Identify which cell holds the provided text, then report its [x, y] central coordinate. 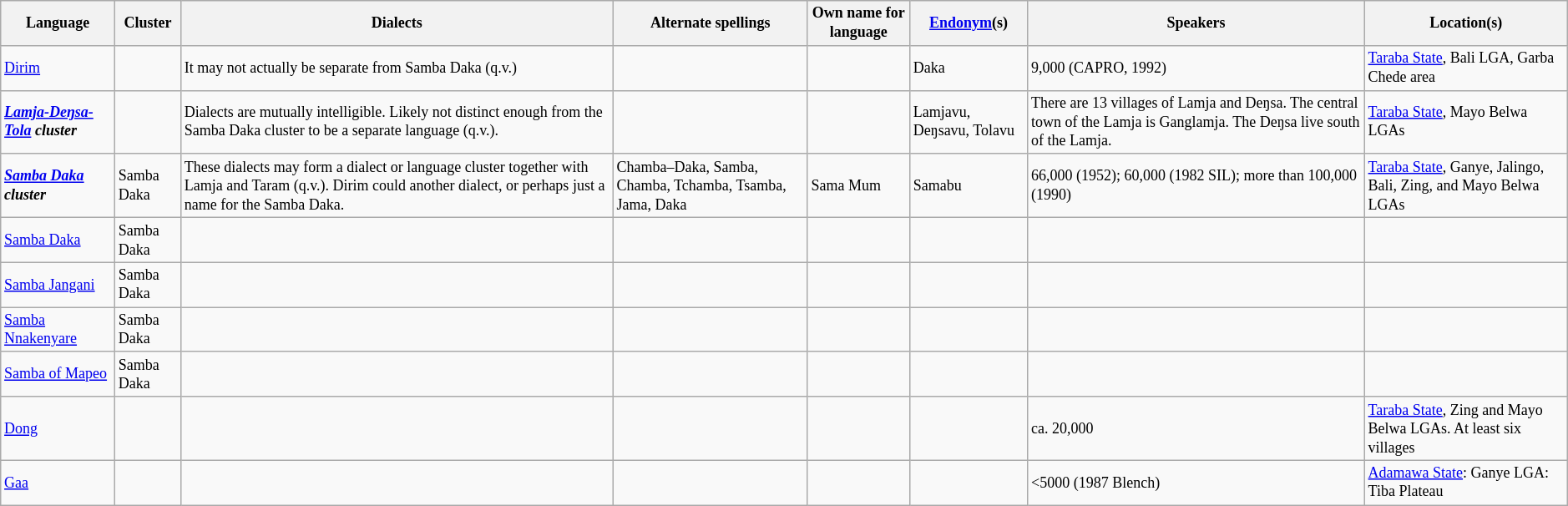
Adamawa State: Ganye LGA: Tiba Plateau [1466, 483]
9,000 (CAPRO, 1992) [1196, 68]
Samba Daka cluster [58, 185]
Samba Jangani [58, 285]
Samba of Mapeo [58, 374]
Speakers [1196, 23]
Sama Mum [858, 185]
Taraba State, Mayo Belwa LGAs [1466, 122]
Cluster [149, 23]
<5000 (1987 Blench) [1196, 483]
Dong [58, 428]
Samabu [969, 185]
There are 13 villages of Lamja and Deŋsa. The central town of the Lamja is Ganglamja. The Deŋsa live south of the Lamja. [1196, 122]
Daka [969, 68]
Samba Nnakenyare [58, 330]
Dialects are mutually intelligible. Likely not distinct enough from the Samba Daka cluster to be a separate language (q.v.). [397, 122]
Dialects [397, 23]
Endonym(s) [969, 23]
Chamba–Daka, Samba, Chamba, Tchamba, Tsamba, Jama, Daka [710, 185]
Lamjavu, Deŋsavu, Tolavu [969, 122]
Alternate spellings [710, 23]
66,000 (1952); 60,000 (1982 SIL); more than 100,000 (1990) [1196, 185]
Taraba State, Ganye, Jalingo, Bali, Zing, and Mayo Belwa LGAs [1466, 185]
ca. 20,000 [1196, 428]
It may not actually be separate from Samba Daka (q.v.) [397, 68]
Taraba State, Zing and Mayo Belwa LGAs. At least six villages [1466, 428]
Dirim [58, 68]
Own name for language [858, 23]
Language [58, 23]
Lamja-Deŋsa-Tola cluster [58, 122]
Location(s) [1466, 23]
Gaa [58, 483]
Taraba State, Bali LGA, Garba Chede area [1466, 68]
